For the text-containing cell, return its midpoint in [X, Y] coordinate format. 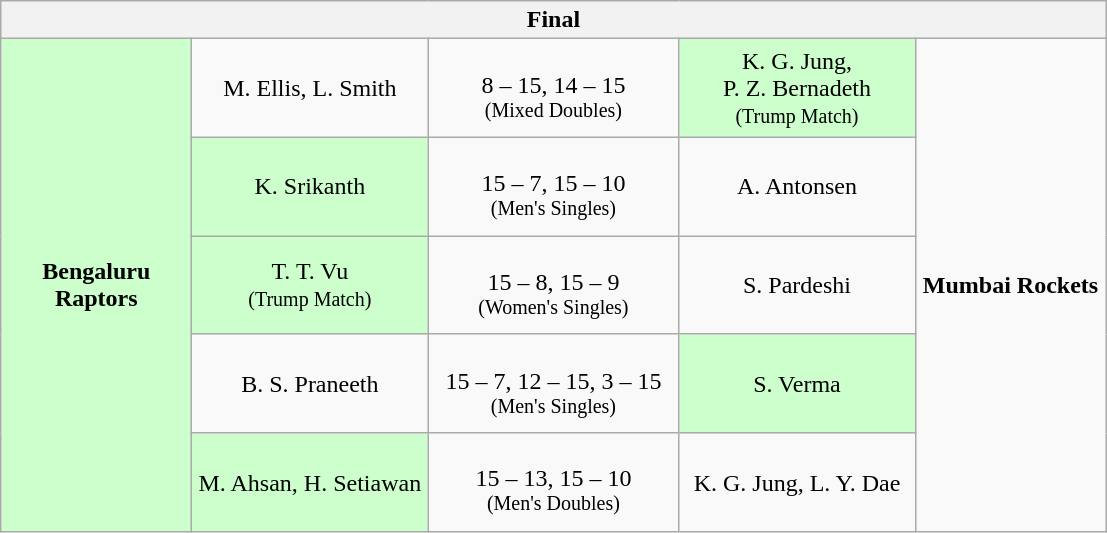
15 – 8, 15 – 9(Women's Singles) [554, 286]
A. Antonsen [797, 186]
Bengaluru Raptors [96, 286]
M. Ellis, L. Smith [310, 88]
Final [554, 20]
15 – 7, 15 – 10(Men's Singles) [554, 186]
15 – 7, 12 – 15, 3 – 15(Men's Singles) [554, 384]
Mumbai Rockets [1010, 286]
15 – 13, 15 – 10 (Men's Doubles) [554, 482]
S. Verma [797, 384]
B. S. Praneeth [310, 384]
T. T. Vu(Trump Match) [310, 286]
K. Srikanth [310, 186]
M. Ahsan, H. Setiawan [310, 482]
K. G. Jung,P. Z. Bernadeth (Trump Match) [797, 88]
S. Pardeshi [797, 286]
K. G. Jung, L. Y. Dae [797, 482]
8 – 15, 14 – 15(Mixed Doubles) [554, 88]
